Locate the cell with the specified text and output its [X, Y] center coordinate. 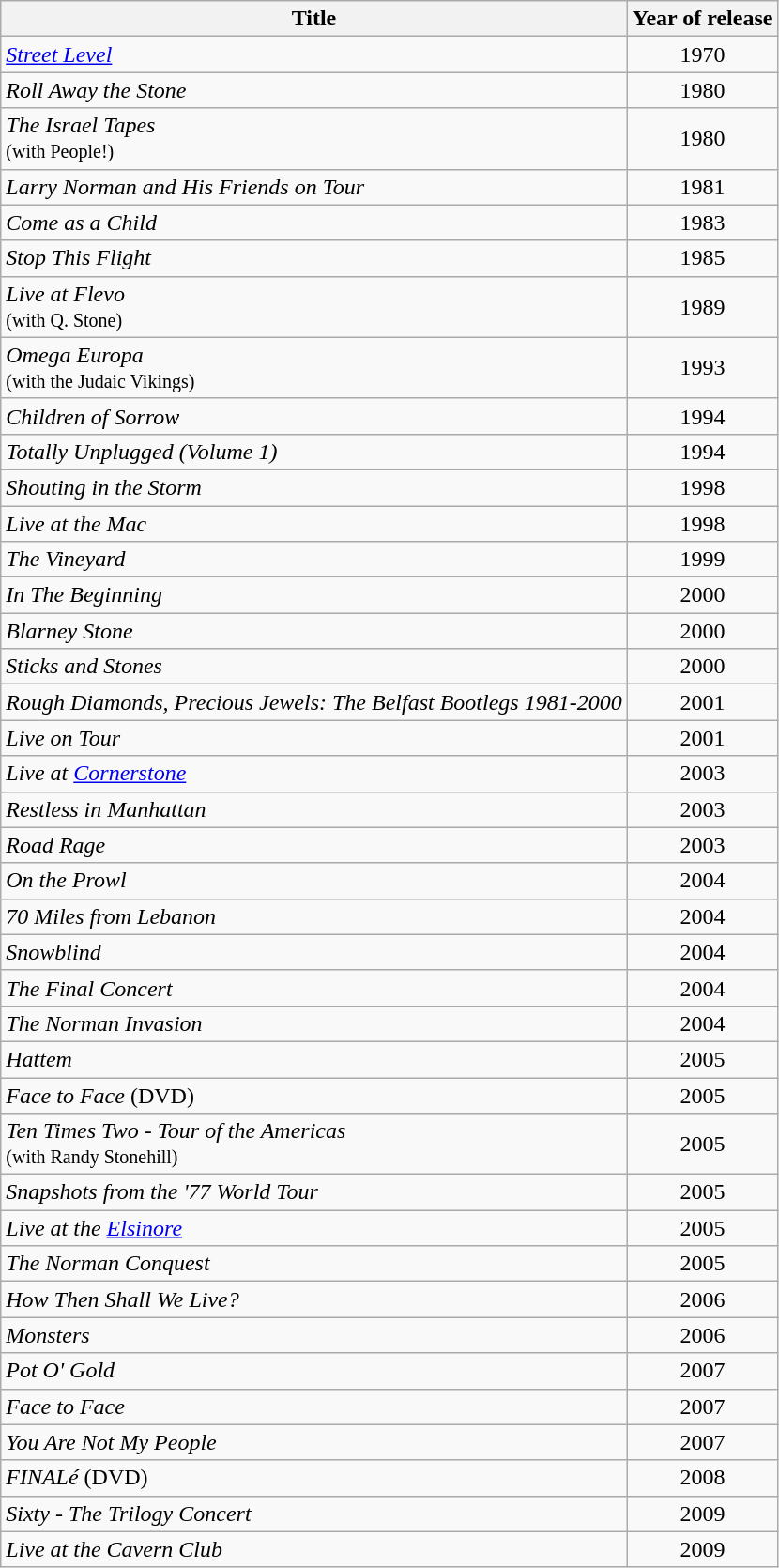
FINALé (DVD) [313, 1478]
Totally Unplugged (Volume 1) [313, 452]
The Norman Invasion [313, 1023]
How Then Shall We Live? [313, 1299]
Street Level [313, 54]
You Are Not My People [313, 1442]
Title [313, 19]
Blarney Stone [313, 631]
Larry Norman and His Friends on Tour [313, 187]
Live at the Elsinore [313, 1228]
Live on Tour [313, 738]
Face to Face (DVD) [313, 1096]
70 Miles from Lebanon [313, 916]
Snowblind [313, 952]
Rough Diamonds, Precious Jewels: The Belfast Bootlegs 1981-2000 [313, 702]
On the Prowl [313, 881]
Face to Face [313, 1407]
Stop This Flight [313, 258]
1970 [702, 54]
1983 [702, 223]
Children of Sorrow [313, 416]
Live at the Cavern Club [313, 1549]
Snapshots from the '77 World Tour [313, 1192]
Ten Times Two - Tour of the Americas (with Randy Stonehill) [313, 1144]
Sticks and Stones [313, 667]
The Norman Conquest [313, 1264]
The Final Concert [313, 988]
Live at the Mac [313, 523]
1981 [702, 187]
1989 [702, 306]
1993 [702, 368]
Hattem [313, 1059]
In The Beginning [313, 595]
Omega Europa (with the Judaic Vikings) [313, 368]
Sixty - The Trilogy Concert [313, 1514]
2008 [702, 1478]
The Vineyard [313, 560]
Pot O' Gold [313, 1371]
Live at Flevo (with Q. Stone) [313, 306]
Year of release [702, 19]
Restless in Manhattan [313, 809]
1999 [702, 560]
Shouting in the Storm [313, 487]
1985 [702, 258]
Come as a Child [313, 223]
The Israel Tapes (with People!) [313, 139]
Roll Away the Stone [313, 90]
Live at Cornerstone [313, 774]
Road Rage [313, 845]
Monsters [313, 1335]
